From the cell containing the given text, extract its center point as (X, Y) coordinate. 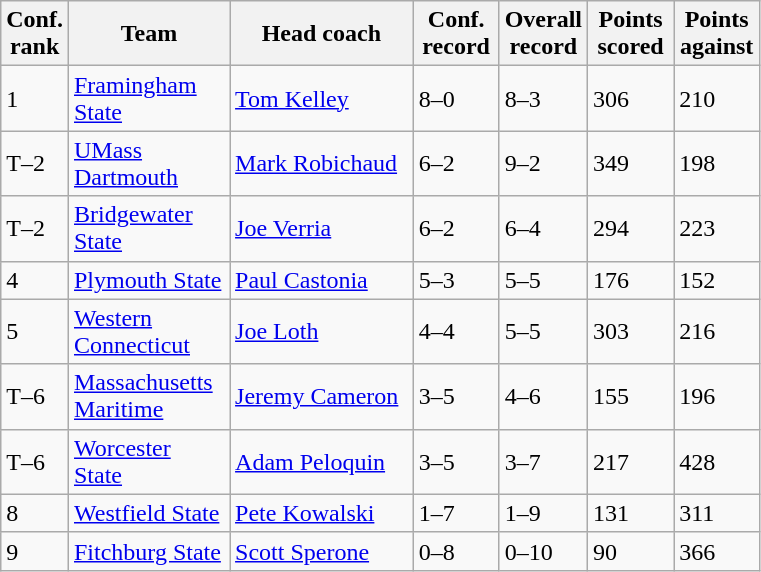
Joe Verria (322, 228)
131 (631, 513)
306 (631, 98)
196 (717, 396)
1–9 (543, 513)
0–8 (456, 551)
366 (717, 551)
5–3 (456, 280)
Paul Castonia (322, 280)
Jeremy Cameron (322, 396)
Tom Kelley (322, 98)
8–3 (543, 98)
3–7 (543, 462)
Conf. record (456, 34)
4–4 (456, 332)
9–2 (543, 164)
303 (631, 332)
Adam Peloquin (322, 462)
8–0 (456, 98)
Western Connecticut (148, 332)
Joe Loth (322, 332)
Bridgewater State (148, 228)
1–7 (456, 513)
Pete Kowalski (322, 513)
Scott Sperone (322, 551)
311 (717, 513)
349 (631, 164)
Conf. rank (35, 34)
Framingham State (148, 98)
217 (631, 462)
Head coach (322, 34)
198 (717, 164)
UMass Dartmouth (148, 164)
6–4 (543, 228)
223 (717, 228)
9 (35, 551)
0–10 (543, 551)
Worcester State (148, 462)
155 (631, 396)
Overall record (543, 34)
152 (717, 280)
4–6 (543, 396)
Plymouth State (148, 280)
210 (717, 98)
8 (35, 513)
90 (631, 551)
Mark Robichaud (322, 164)
Points scored (631, 34)
5 (35, 332)
216 (717, 332)
Points against (717, 34)
176 (631, 280)
Westfield State (148, 513)
428 (717, 462)
Team (148, 34)
4 (35, 280)
294 (631, 228)
1 (35, 98)
Fitchburg State (148, 551)
Massachusetts Maritime (148, 396)
